Capture the cell that displays the provided text and extract its (X, Y) central coordinate. 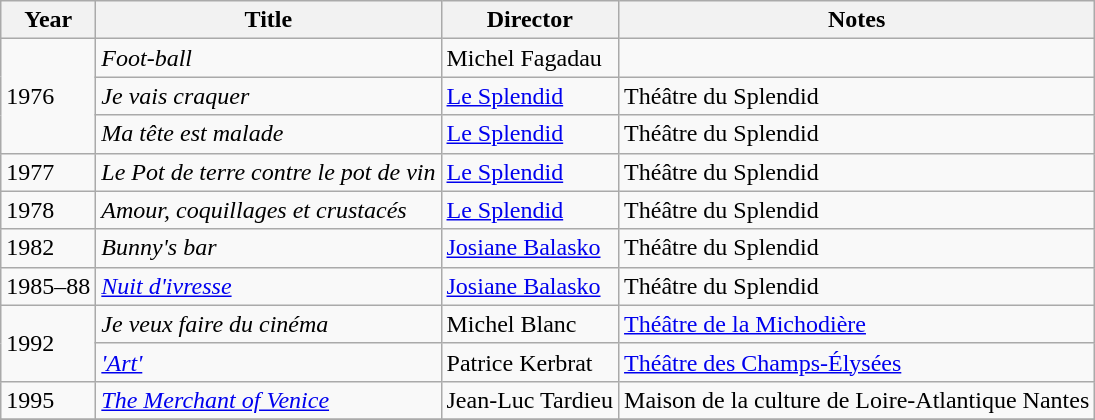
Amour, coquillages et crustacés (268, 210)
1982 (48, 248)
Théâtre de la Michodière (857, 324)
Maison de la culture de Loire-Atlantique Nantes (857, 400)
Ma tête est malade (268, 134)
Michel Blanc (530, 324)
Je vais craquer (268, 96)
Michel Fagadau (530, 58)
The Merchant of Venice (268, 400)
Title (268, 20)
1992 (48, 343)
Director (530, 20)
1985–88 (48, 286)
1978 (48, 210)
1977 (48, 172)
Je veux faire du cinéma (268, 324)
1976 (48, 96)
Foot-ball (268, 58)
Nuit d'ivresse (268, 286)
Bunny's bar (268, 248)
Patrice Kerbrat (530, 362)
Théâtre des Champs-Élysées (857, 362)
Jean-Luc Tardieu (530, 400)
'Art' (268, 362)
Le Pot de terre contre le pot de vin (268, 172)
Notes (857, 20)
1995 (48, 400)
Year (48, 20)
